Identify which cell holds the provided text, then report its (x, y) central coordinate. 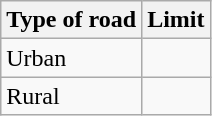
Limit (176, 20)
Rural (72, 96)
Type of road (72, 20)
Urban (72, 58)
